Search for the cell housing the specified text and yield its (x, y) center coordinate. 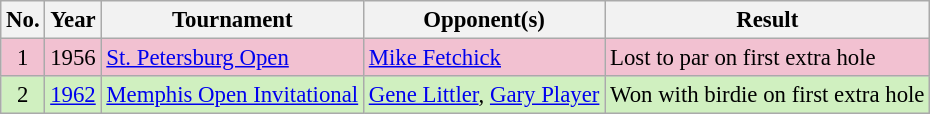
Mike Fetchick (484, 58)
Memphis Open Invitational (232, 95)
Opponent(s) (484, 20)
No. (23, 20)
Gene Littler, Gary Player (484, 95)
Year (73, 20)
Lost to par on first extra hole (768, 58)
1962 (73, 95)
Tournament (232, 20)
St. Petersburg Open (232, 58)
1 (23, 58)
Won with birdie on first extra hole (768, 95)
1956 (73, 58)
Result (768, 20)
2 (23, 95)
